Detect which cell encompasses the target text, then output its [X, Y] center coordinate. 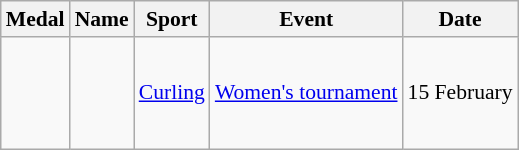
Women's tournament [306, 93]
Curling [172, 93]
Sport [172, 19]
Event [306, 19]
Date [460, 19]
15 February [460, 93]
Medal [36, 19]
Name [102, 19]
